Output the [X, Y] coordinate of the center of the cell containing the given text.  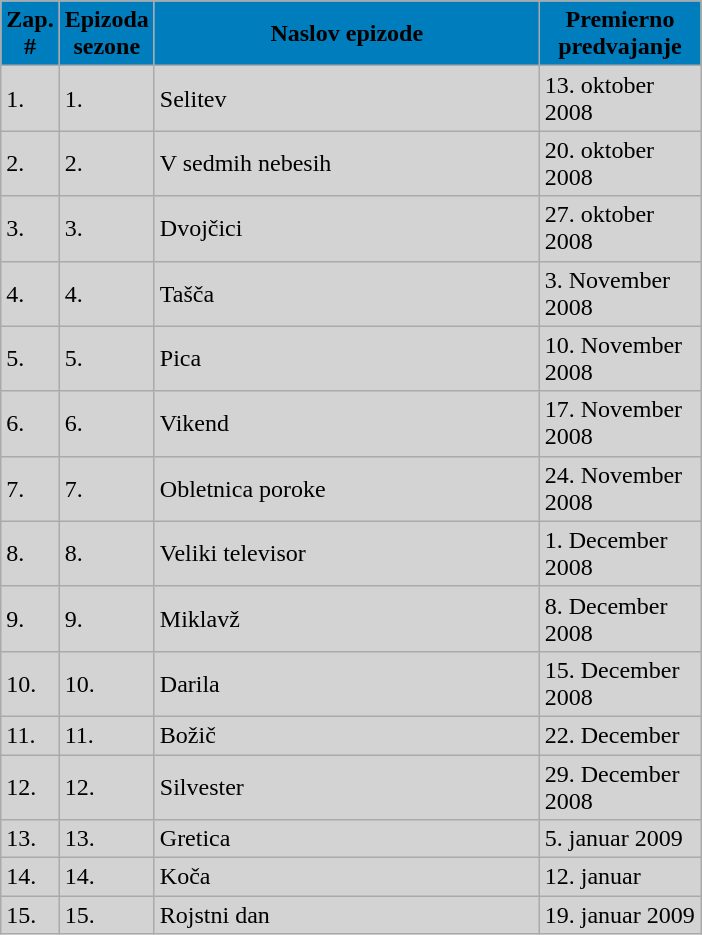
1. December 2008 [620, 554]
Silvester [346, 786]
29. December 2008 [620, 786]
Veliki televisor [346, 554]
20. oktober 2008 [620, 164]
5. januar 2009 [620, 839]
10. November 2008 [620, 358]
Premiernopredvajanje [620, 34]
Darila [346, 684]
Naslov epizode [346, 34]
Gretica [346, 839]
17. November 2008 [620, 424]
Miklavž [346, 618]
22. December [620, 735]
Koča [346, 877]
Rojstni dan [346, 915]
Božič [346, 735]
Epizodasezone [106, 34]
13. oktober 2008 [620, 98]
12. januar [620, 877]
Vikend [346, 424]
8. December 2008 [620, 618]
Obletnica poroke [346, 488]
3. November 2008 [620, 294]
15. December 2008 [620, 684]
Selitev [346, 98]
Pica [346, 358]
27. oktober 2008 [620, 228]
19. januar 2009 [620, 915]
Tašča [346, 294]
24. November 2008 [620, 488]
Zap.# [30, 34]
Dvojčici [346, 228]
V sedmih nebesih [346, 164]
